Find where the given text appears and provide that cell's center as (X, Y) coordinate. 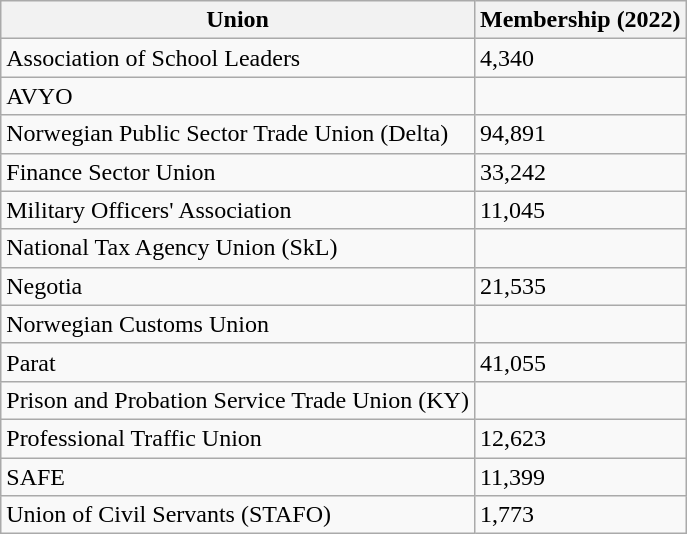
AVYO (238, 96)
41,055 (580, 362)
11,399 (580, 477)
Prison and Probation Service Trade Union (KY) (238, 400)
12,623 (580, 438)
Union of Civil Servants (STAFO) (238, 515)
Military Officers' Association (238, 210)
Norwegian Customs Union (238, 324)
Membership (2022) (580, 20)
21,535 (580, 286)
SAFE (238, 477)
Parat (238, 362)
Finance Sector Union (238, 172)
Negotia (238, 286)
National Tax Agency Union (SkL) (238, 248)
33,242 (580, 172)
Norwegian Public Sector Trade Union (Delta) (238, 134)
Professional Traffic Union (238, 438)
Association of School Leaders (238, 58)
4,340 (580, 58)
11,045 (580, 210)
1,773 (580, 515)
94,891 (580, 134)
Union (238, 20)
